Return (x, y) of the center of cell containing provided text 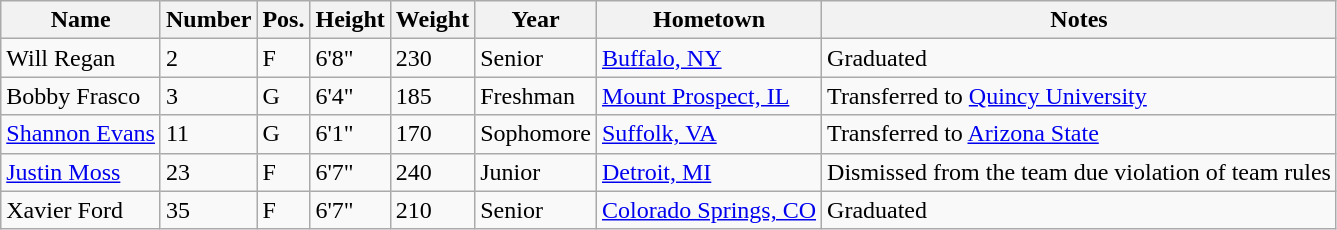
240 (432, 172)
6'1" (350, 134)
185 (432, 96)
Colorado Springs, CO (708, 210)
6'4" (350, 96)
Freshman (536, 96)
Pos. (284, 20)
Justin Moss (81, 172)
6'8" (350, 58)
Height (350, 20)
11 (208, 134)
170 (432, 134)
Number (208, 20)
Notes (1080, 20)
2 (208, 58)
Mount Prospect, IL (708, 96)
Name (81, 20)
Buffalo, NY (708, 58)
Weight (432, 20)
Bobby Frasco (81, 96)
35 (208, 210)
3 (208, 96)
Dismissed from the team due violation of team rules (1080, 172)
230 (432, 58)
Shannon Evans (81, 134)
Detroit, MI (708, 172)
Hometown (708, 20)
Xavier Ford (81, 210)
Transferred to Arizona State (1080, 134)
210 (432, 210)
Year (536, 20)
Sophomore (536, 134)
Junior (536, 172)
Suffolk, VA (708, 134)
23 (208, 172)
Transferred to Quincy University (1080, 96)
Will Regan (81, 58)
